Capture the cell that displays the provided text and extract its [x, y] central coordinate. 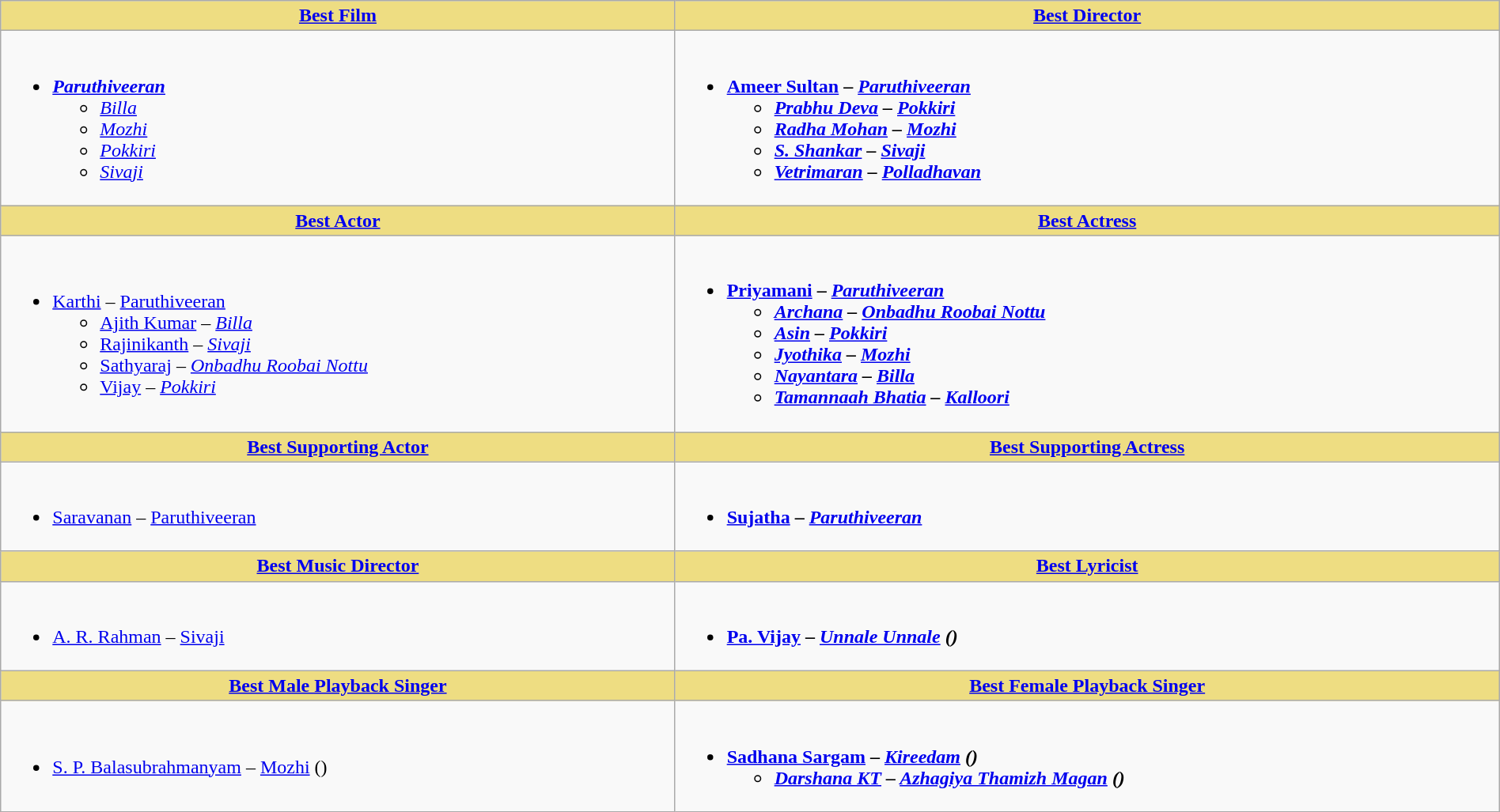
Best Actress [1087, 221]
Saravanan – Paruthiveeran [338, 506]
Priyamani – ParuthiveeranArchana – Onbadhu Roobai NottuAsin – PokkiriJyothika – MozhiNayantara – BillaTamannaah Bhatia – Kalloori [1087, 334]
S. P. Balasubrahmanyam – Mozhi () [338, 756]
Sadhana Sargam – Kireedam ()Darshana KT – Azhagiya Thamizh Magan () [1087, 756]
Best Actor [338, 221]
Best Film [338, 16]
Best Supporting Actress [1087, 447]
Best Music Director [338, 566]
Best Director [1087, 16]
Sujatha – Paruthiveeran [1087, 506]
ParuthiveeranBillaMozhiPokkiriSivaji [338, 119]
Ameer Sultan – ParuthiveeranPrabhu Deva – PokkiriRadha Mohan – MozhiS. Shankar – SivajiVetrimaran – Polladhavan [1087, 119]
Best Female Playback Singer [1087, 685]
Pa. Vijay – Unnale Unnale () [1087, 626]
Best Male Playback Singer [338, 685]
Best Lyricist [1087, 566]
A. R. Rahman – Sivaji [338, 626]
Karthi – ParuthiveeranAjith Kumar – BillaRajinikanth – SivajiSathyaraj – Onbadhu Roobai NottuVijay – Pokkiri [338, 334]
Best Supporting Actor [338, 447]
